Locate the cell with the specified text and output its [x, y] center coordinate. 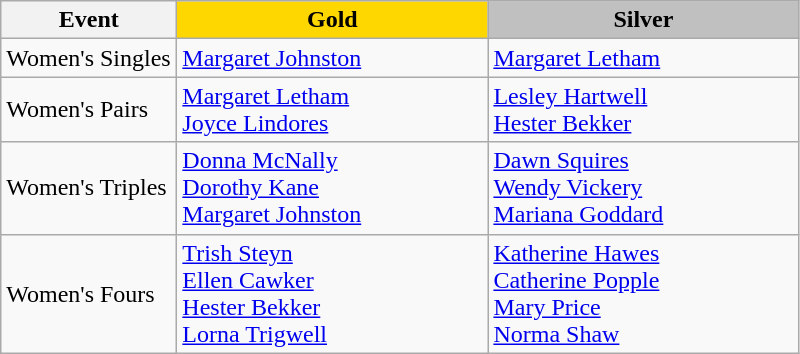
Margaret Johnston [332, 58]
Donna McNallyDorothy KaneMargaret Johnston [332, 188]
Trish SteynEllen CawkerHester BekkerLorna Trigwell [332, 294]
Lesley HartwellHester Bekker [644, 110]
Katherine HawesCatherine PoppleMary PriceNorma Shaw [644, 294]
Margaret LethamJoyce Lindores [332, 110]
Margaret Letham [644, 58]
Event [89, 20]
Silver [644, 20]
Women's Pairs [89, 110]
Women's Triples [89, 188]
Women's Singles [89, 58]
Gold [332, 20]
Dawn SquiresWendy VickeryMariana Goddard [644, 188]
Women's Fours [89, 294]
